Output the (x, y) coordinate of the center of the cell containing the given text.  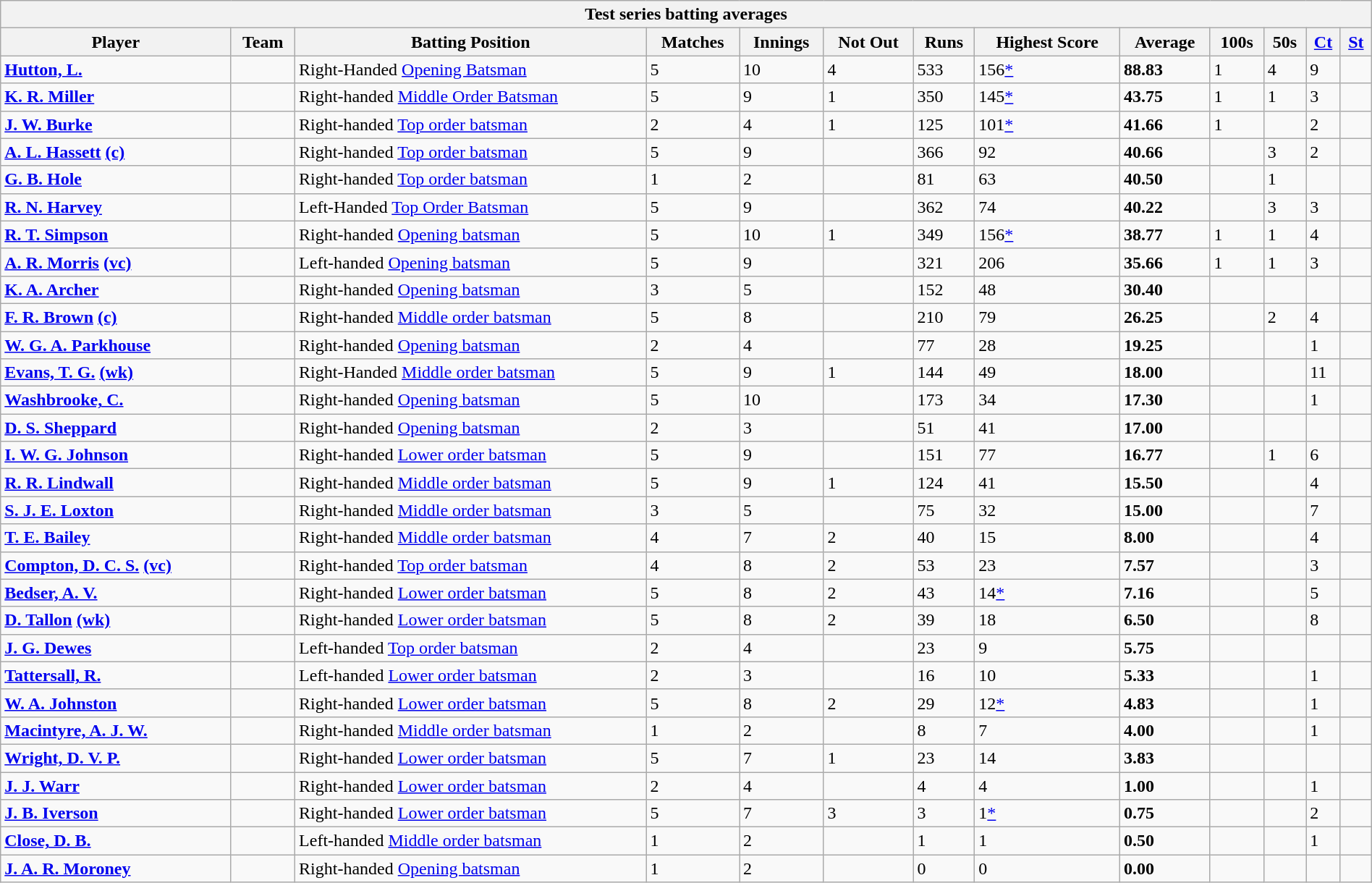
100s (1237, 42)
3.83 (1165, 758)
533 (944, 69)
26.25 (1165, 317)
Tattersall, R. (116, 675)
34 (1048, 400)
0.50 (1165, 841)
T. E. Bailey (116, 538)
48 (1048, 290)
Right-handed Middle Order Batsman (470, 97)
43.75 (1165, 97)
63 (1048, 179)
A. R. Morris (vc) (116, 262)
K. R. Miller (116, 97)
Bedser, A. V. (116, 593)
15 (1048, 538)
Average (1165, 42)
R. T. Simpson (116, 235)
350 (944, 97)
Left-handed Middle order batsman (470, 841)
D. S. Sheppard (116, 428)
362 (944, 207)
K. A. Archer (116, 290)
1.00 (1165, 785)
152 (944, 290)
29 (944, 703)
75 (944, 510)
15.50 (1165, 483)
Close, D. B. (116, 841)
41.66 (1165, 124)
28 (1048, 345)
151 (944, 455)
30.40 (1165, 290)
Wright, D. V. P. (116, 758)
W. A. Johnston (116, 703)
Runs (944, 42)
Batting Position (470, 42)
Hutton, L. (116, 69)
I. W. G. Johnson (116, 455)
40.22 (1165, 207)
1* (1048, 814)
7.16 (1165, 593)
53 (944, 565)
Left-handed Lower order batsman (470, 675)
J. J. Warr (116, 785)
38.77 (1165, 235)
R. N. Harvey (116, 207)
173 (944, 400)
Right-Handed Opening Batsman (470, 69)
4.83 (1165, 703)
40.50 (1165, 179)
81 (944, 179)
Compton, D. C. S. (vc) (116, 565)
43 (944, 593)
D. Tallon (wk) (116, 620)
J. A. R. Moroney (116, 869)
79 (1048, 317)
145* (1048, 97)
5.75 (1165, 648)
Washbrooke, C. (116, 400)
G. B. Hole (116, 179)
0.00 (1165, 869)
Left-handed Top order batsman (470, 648)
51 (944, 428)
349 (944, 235)
0.75 (1165, 814)
39 (944, 620)
16.77 (1165, 455)
Not Out (868, 42)
11 (1324, 373)
16 (944, 675)
R. R. Lindwall (116, 483)
S. J. E. Loxton (116, 510)
92 (1048, 152)
St (1356, 42)
7.57 (1165, 565)
35.66 (1165, 262)
Macintyre, A. J. W. (116, 730)
4.00 (1165, 730)
40.66 (1165, 152)
5.33 (1165, 675)
14 (1048, 758)
Matches (693, 42)
6.50 (1165, 620)
18.00 (1165, 373)
88.83 (1165, 69)
18 (1048, 620)
12* (1048, 703)
Right-Handed Middle order batsman (470, 373)
A. L. Hassett (c) (116, 152)
15.00 (1165, 510)
74 (1048, 207)
Team (263, 42)
32 (1048, 510)
Innings (782, 42)
Left-handed Opening batsman (470, 262)
J. W. Burke (116, 124)
40 (944, 538)
210 (944, 317)
8.00 (1165, 538)
144 (944, 373)
17.00 (1165, 428)
124 (944, 483)
321 (944, 262)
19.25 (1165, 345)
50s (1284, 42)
Evans, T. G. (wk) (116, 373)
125 (944, 124)
W. G. A. Parkhouse (116, 345)
14* (1048, 593)
J. G. Dewes (116, 648)
206 (1048, 262)
Test series batting averages (686, 14)
Ct (1324, 42)
Left-Handed Top Order Batsman (470, 207)
Player (116, 42)
17.30 (1165, 400)
Highest Score (1048, 42)
6 (1324, 455)
49 (1048, 373)
101* (1048, 124)
F. R. Brown (c) (116, 317)
J. B. Iverson (116, 814)
366 (944, 152)
